Return the [x, y] coordinate for the center point of the cell that contains the specified text.  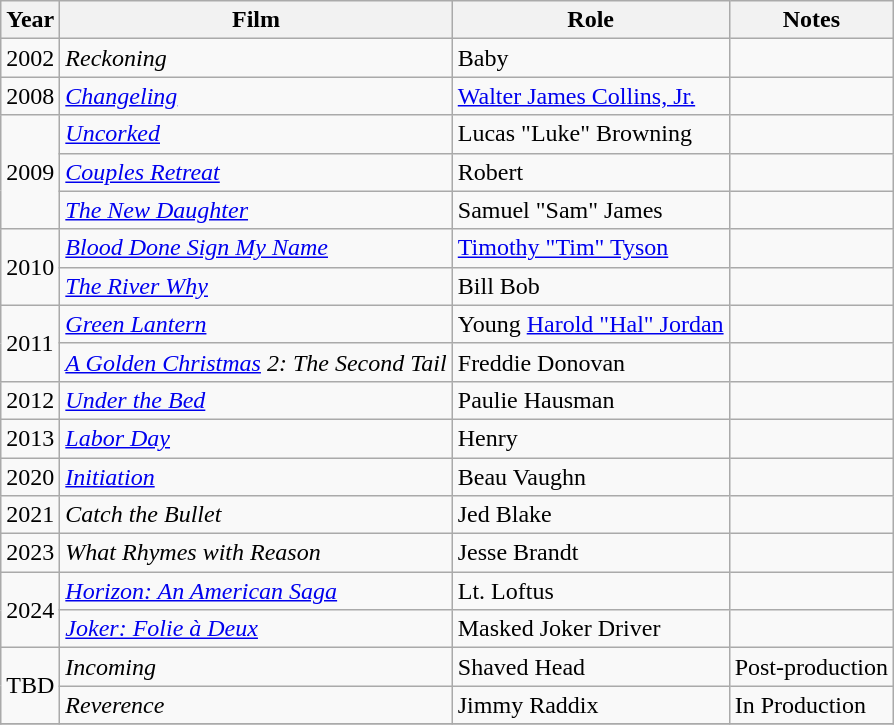
Initiation [256, 477]
2010 [30, 267]
Film [256, 20]
2002 [30, 58]
Horizon: An American Saga [256, 591]
2023 [30, 553]
Freddie Donovan [590, 362]
Samuel "Sam" James [590, 210]
Lt. Loftus [590, 591]
2009 [30, 172]
Walter James Collins, Jr. [590, 96]
In Production [811, 705]
Jesse Brandt [590, 553]
2020 [30, 477]
Green Lantern [256, 324]
Robert [590, 172]
Incoming [256, 667]
Young Harold "Hal" Jordan [590, 324]
Shaved Head [590, 667]
Couples Retreat [256, 172]
2013 [30, 438]
Reckoning [256, 58]
What Rhymes with Reason [256, 553]
Henry [590, 438]
Reverence [256, 705]
Blood Done Sign My Name [256, 248]
Role [590, 20]
2008 [30, 96]
Beau Vaughn [590, 477]
Joker: Folie à Deux [256, 629]
2011 [30, 343]
Catch the Bullet [256, 515]
2021 [30, 515]
Labor Day [256, 438]
TBD [30, 686]
Masked Joker Driver [590, 629]
Under the Bed [256, 400]
Timothy "Tim" Tyson [590, 248]
Uncorked [256, 134]
A Golden Christmas 2: The Second Tail [256, 362]
Notes [811, 20]
Post-production [811, 667]
Jimmy Raddix [590, 705]
The New Daughter [256, 210]
Baby [590, 58]
Paulie Hausman [590, 400]
2024 [30, 610]
Lucas "Luke" Browning [590, 134]
Bill Bob [590, 286]
2012 [30, 400]
The River Why [256, 286]
Jed Blake [590, 515]
Year [30, 20]
Changeling [256, 96]
